Detect which cell encompasses the target text, then output its [x, y] center coordinate. 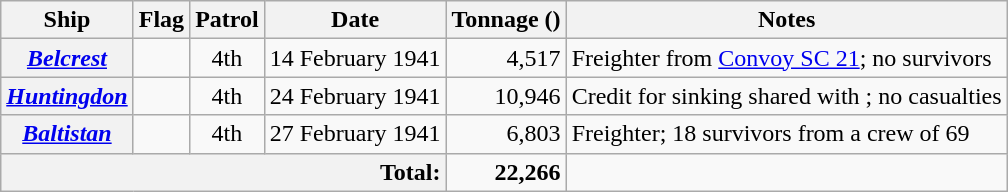
6,803 [506, 134]
10,946 [506, 96]
Freighter from Convoy SC 21; no survivors [786, 58]
22,266 [506, 172]
Freighter; 18 survivors from a crew of 69 [786, 134]
27 February 1941 [355, 134]
4,517 [506, 58]
Patrol [228, 20]
14 February 1941 [355, 58]
Ship [67, 20]
Baltistan [67, 134]
Notes [786, 20]
Huntingdon [67, 96]
Date [355, 20]
24 February 1941 [355, 96]
Tonnage () [506, 20]
Belcrest [67, 58]
Total: [224, 172]
Credit for sinking shared with ; no casualties [786, 96]
Flag [161, 20]
